Determine the (X, Y) coordinate at the center of the cell enclosing the given text.  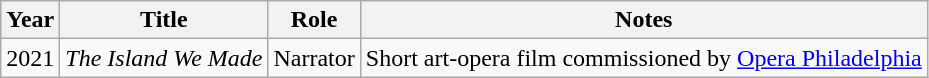
Notes (644, 20)
Title (164, 20)
The Island We Made (164, 58)
2021 (30, 58)
Role (314, 20)
Narrator (314, 58)
Short art-opera film commissioned by Opera Philadelphia (644, 58)
Year (30, 20)
